Determine the (X, Y) coordinate at the center of the cell enclosing the given text.  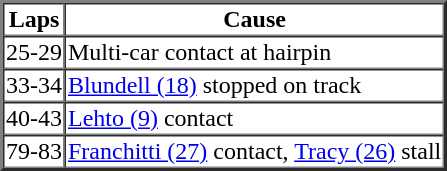
Multi-car contact at hairpin (254, 52)
Lehto (9) contact (254, 118)
79-83 (34, 152)
Franchitti (27) contact, Tracy (26) stall (254, 152)
Laps (34, 20)
25-29 (34, 52)
Cause (254, 20)
40-43 (34, 118)
Blundell (18) stopped on track (254, 86)
33-34 (34, 86)
